Search for the cell housing the specified text and yield its [X, Y] center coordinate. 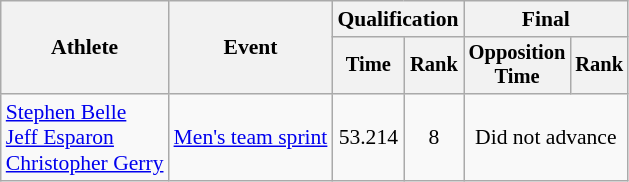
Men's team sprint [251, 138]
Did not advance [546, 138]
Qualification [398, 19]
8 [434, 138]
Stephen BelleJeff EsparonChristopher Gerry [85, 138]
Athlete [85, 48]
53.214 [368, 138]
OppositionTime [518, 66]
Final [546, 19]
Event [251, 48]
Time [368, 66]
